Return the (x, y) coordinate for the center point of the cell that contains the specified text.  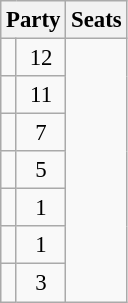
5 (40, 170)
11 (40, 95)
Party (34, 20)
3 (40, 283)
12 (40, 58)
7 (40, 133)
Seats (96, 20)
